Find where the given text appears and provide that cell's center as [x, y] coordinate. 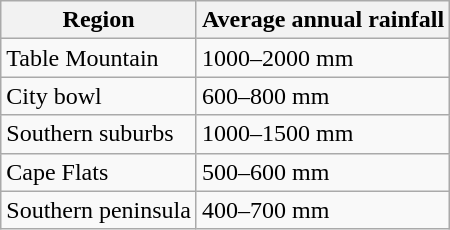
Region [99, 20]
City bowl [99, 96]
600–800 mm [322, 96]
400–700 mm [322, 210]
1000–2000 mm [322, 58]
Table Mountain [99, 58]
Southern peninsula [99, 210]
Average annual rainfall [322, 20]
Southern suburbs [99, 134]
500–600 mm [322, 172]
1000–1500 mm [322, 134]
Cape Flats [99, 172]
